Return the (x, y) coordinate for the center point of the cell that contains the specified text.  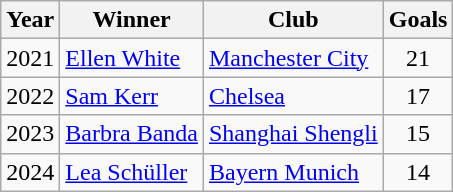
17 (418, 96)
2022 (30, 96)
21 (418, 58)
Bayern Munich (293, 172)
Ellen White (132, 58)
Shanghai Shengli (293, 134)
2023 (30, 134)
Winner (132, 20)
2021 (30, 58)
2024 (30, 172)
14 (418, 172)
Sam Kerr (132, 96)
Barbra Banda (132, 134)
Goals (418, 20)
Manchester City (293, 58)
Club (293, 20)
Year (30, 20)
Lea Schüller (132, 172)
15 (418, 134)
Chelsea (293, 96)
